Detect which cell encompasses the target text, then output its (X, Y) center coordinate. 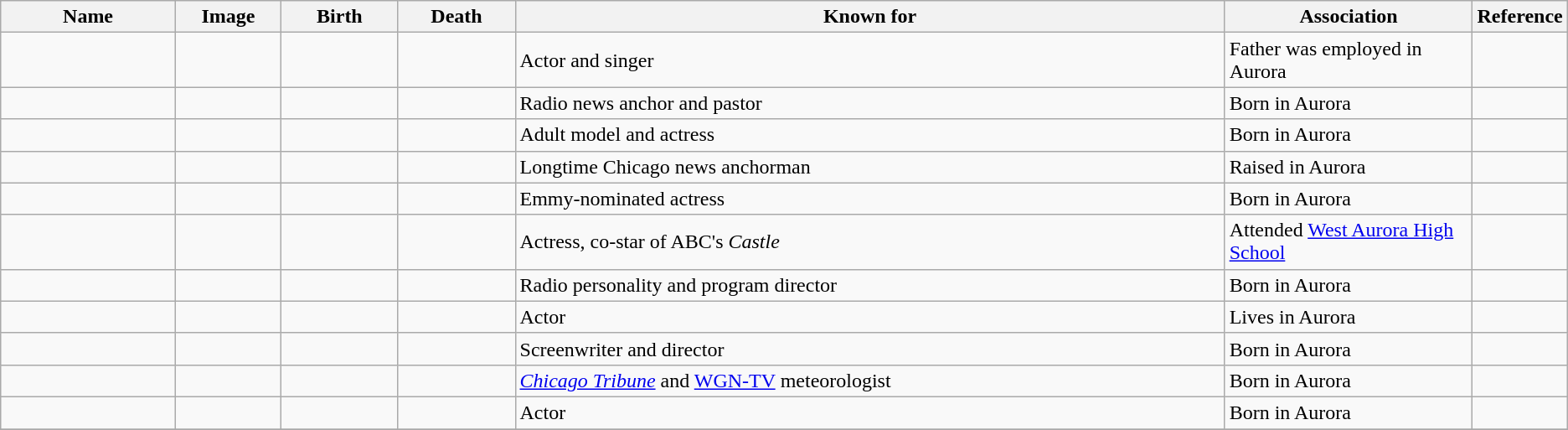
Adult model and actress (869, 135)
Father was employed in Aurora (1349, 60)
Raised in Aurora (1349, 167)
Actress, co-star of ABC's Castle (869, 241)
Longtime Chicago news anchorman (869, 167)
Attended West Aurora High School (1349, 241)
Emmy-nominated actress (869, 199)
Image (228, 17)
Death (456, 17)
Actor and singer (869, 60)
Birth (340, 17)
Screenwriter and director (869, 349)
Radio news anchor and pastor (869, 103)
Lives in Aurora (1349, 317)
Chicago Tribune and WGN-TV meteorologist (869, 381)
Association (1349, 17)
Known for (869, 17)
Reference (1519, 17)
Radio personality and program director (869, 285)
Name (89, 17)
